From the cell containing the given text, extract its center point as (X, Y) coordinate. 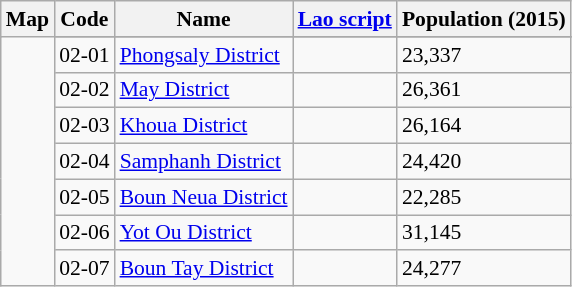
Map (28, 19)
02-02 (84, 90)
02-05 (84, 197)
Code (84, 19)
22,285 (484, 197)
26,361 (484, 90)
24,420 (484, 162)
23,337 (484, 55)
02-04 (84, 162)
Boun Neua District (204, 197)
02-03 (84, 126)
02-06 (84, 233)
Yot Ou District (204, 233)
Population (2015) (484, 19)
31,145 (484, 233)
02-07 (84, 269)
May District (204, 90)
Khoua District (204, 126)
02-01 (84, 55)
Lao script (345, 19)
24,277 (484, 269)
Boun Tay District (204, 269)
Name (204, 19)
Samphanh District (204, 162)
26,164 (484, 126)
Phongsaly District (204, 55)
